Capture the cell that displays the provided text and extract its [x, y] central coordinate. 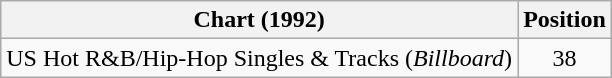
US Hot R&B/Hip-Hop Singles & Tracks (Billboard) [260, 58]
38 [565, 58]
Chart (1992) [260, 20]
Position [565, 20]
